Return (x, y) of the center of cell containing provided text 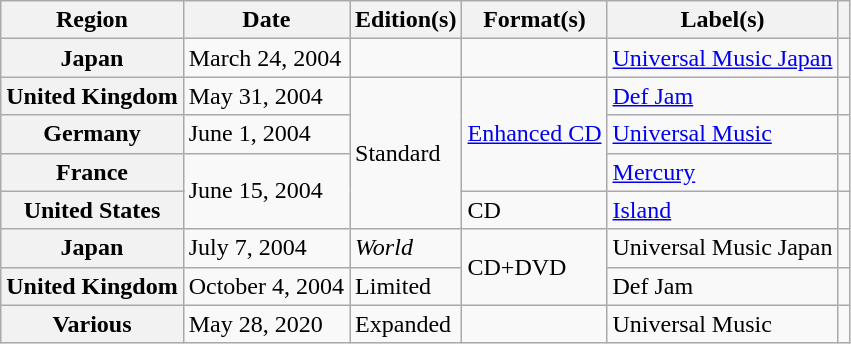
Expanded (406, 324)
May 31, 2004 (266, 96)
Label(s) (722, 20)
Enhanced CD (534, 134)
Edition(s) (406, 20)
October 4, 2004 (266, 286)
CD+DVD (534, 267)
Various (92, 324)
Standard (406, 153)
July 7, 2004 (266, 248)
World (406, 248)
March 24, 2004 (266, 58)
Limited (406, 286)
Region (92, 20)
Mercury (722, 172)
Germany (92, 134)
June 1, 2004 (266, 134)
Date (266, 20)
Island (722, 210)
June 15, 2004 (266, 191)
May 28, 2020 (266, 324)
France (92, 172)
CD (534, 210)
Format(s) (534, 20)
United States (92, 210)
